Extract the (X, Y) coordinate from the center of the cell holding the provided text.  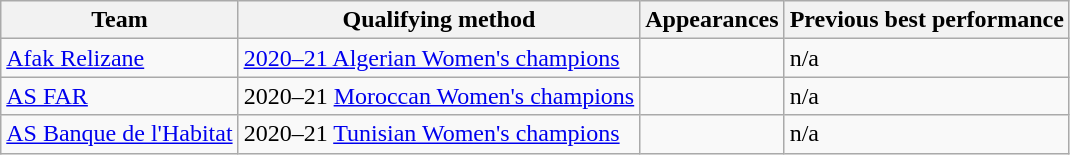
AS Banque de l'Habitat (120, 134)
2020–21 Algerian Women's champions (439, 58)
Appearances (712, 20)
2020–21 Moroccan Women's champions (439, 96)
Afak Relizane (120, 58)
AS FAR (120, 96)
Qualifying method (439, 20)
2020–21 Tunisian Women's champions (439, 134)
Previous best performance (926, 20)
Team (120, 20)
